Find where the given text appears and provide that cell's center as [x, y] coordinate. 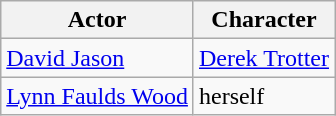
Actor [98, 20]
Derek Trotter [264, 58]
Lynn Faulds Wood [98, 96]
David Jason [98, 58]
Character [264, 20]
herself [264, 96]
